Identify which cell holds the provided text, then report its (X, Y) central coordinate. 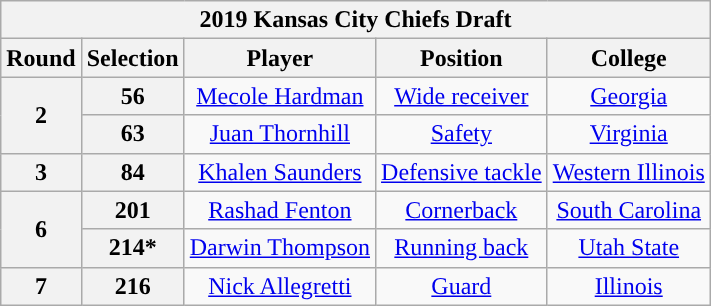
Nick Allegretti (280, 286)
Defensive tackle (462, 172)
Illinois (628, 286)
Western Illinois (628, 172)
56 (132, 96)
2 (41, 115)
Running back (462, 248)
Juan Thornhill (280, 134)
Georgia (628, 96)
Player (280, 58)
Mecole Hardman (280, 96)
Selection (132, 58)
Rashad Fenton (280, 210)
201 (132, 210)
216 (132, 286)
Guard (462, 286)
Position (462, 58)
Khalen Saunders (280, 172)
2019 Kansas City Chiefs Draft (356, 20)
7 (41, 286)
Cornerback (462, 210)
College (628, 58)
Utah State (628, 248)
Round (41, 58)
Virginia (628, 134)
6 (41, 229)
South Carolina (628, 210)
214* (132, 248)
Wide receiver (462, 96)
Darwin Thompson (280, 248)
3 (41, 172)
63 (132, 134)
Safety (462, 134)
84 (132, 172)
